Determine the [x, y] coordinate at the center of the cell enclosing the given text.  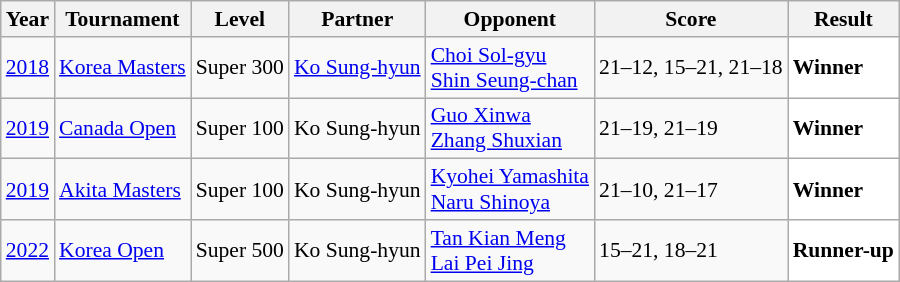
Korea Masters [122, 68]
Korea Open [122, 250]
Guo Xinwa Zhang Shuxian [510, 128]
21–12, 15–21, 21–18 [691, 68]
Super 500 [240, 250]
Tan Kian Meng Lai Pei Jing [510, 250]
Runner-up [844, 250]
21–10, 21–17 [691, 190]
Result [844, 19]
2022 [28, 250]
Partner [358, 19]
Kyohei Yamashita Naru Shinoya [510, 190]
Year [28, 19]
15–21, 18–21 [691, 250]
Canada Open [122, 128]
2018 [28, 68]
Level [240, 19]
Score [691, 19]
Opponent [510, 19]
Akita Masters [122, 190]
21–19, 21–19 [691, 128]
Super 300 [240, 68]
Choi Sol-gyu Shin Seung-chan [510, 68]
Tournament [122, 19]
